From the cell containing the given text, extract its center point as [x, y] coordinate. 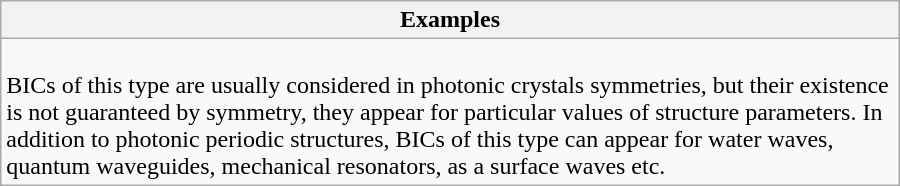
Examples [450, 20]
